Return the [X, Y] coordinate for the center point of the cell that contains the specified text.  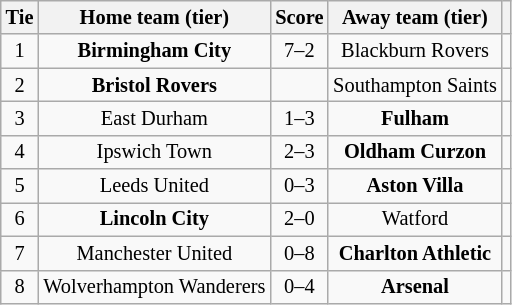
Fulham [414, 118]
3 [20, 118]
8 [20, 287]
Southampton Saints [414, 85]
Home team (tier) [154, 17]
1–3 [299, 118]
Away team (tier) [414, 17]
Ipswich Town [154, 152]
2–3 [299, 152]
2 [20, 85]
5 [20, 186]
7–2 [299, 51]
Charlton Athletic [414, 253]
4 [20, 152]
Birmingham City [154, 51]
7 [20, 253]
0–3 [299, 186]
Oldham Curzon [414, 152]
1 [20, 51]
Watford [414, 219]
2–0 [299, 219]
6 [20, 219]
Lincoln City [154, 219]
Score [299, 17]
0–4 [299, 287]
Arsenal [414, 287]
Manchester United [154, 253]
Aston Villa [414, 186]
Blackburn Rovers [414, 51]
East Durham [154, 118]
Tie [20, 17]
Leeds United [154, 186]
Bristol Rovers [154, 85]
Wolverhampton Wanderers [154, 287]
0–8 [299, 253]
